Find where the given text appears and provide that cell's center as [X, Y] coordinate. 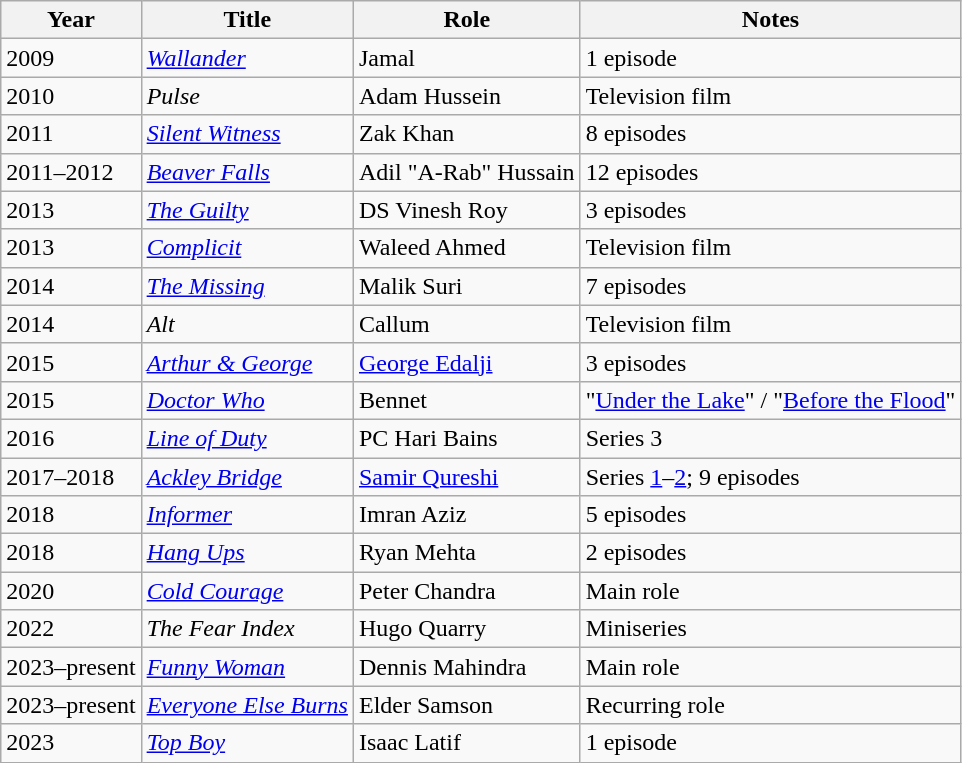
Bennet [466, 400]
Series 1–2; 9 episodes [770, 477]
Peter Chandra [466, 591]
The Missing [247, 286]
Doctor Who [247, 400]
Top Boy [247, 743]
Series 3 [770, 438]
Notes [770, 20]
Silent Witness [247, 134]
Wallander [247, 58]
Title [247, 20]
Recurring role [770, 705]
Miniseries [770, 629]
5 episodes [770, 515]
The Fear Index [247, 629]
2011–2012 [71, 172]
Malik Suri [466, 286]
Imran Aziz [466, 515]
2016 [71, 438]
2022 [71, 629]
PC Hari Bains [466, 438]
Hugo Quarry [466, 629]
Informer [247, 515]
2 episodes [770, 553]
8 episodes [770, 134]
Line of Duty [247, 438]
Beaver Falls [247, 172]
2023 [71, 743]
Adam Hussein [466, 96]
7 episodes [770, 286]
DS Vinesh Roy [466, 210]
2011 [71, 134]
Samir Qureshi [466, 477]
12 episodes [770, 172]
Elder Samson [466, 705]
2017–2018 [71, 477]
Adil "A-Rab" Hussain [466, 172]
Role [466, 20]
Hang Ups [247, 553]
Arthur & George [247, 362]
Year [71, 20]
Pulse [247, 96]
The Guilty [247, 210]
Alt [247, 324]
Cold Courage [247, 591]
Jamal [466, 58]
2009 [71, 58]
Ackley Bridge [247, 477]
2020 [71, 591]
Funny Woman [247, 667]
Ryan Mehta [466, 553]
Isaac Latif [466, 743]
"Under the Lake" / "Before the Flood" [770, 400]
George Edalji [466, 362]
Complicit [247, 248]
Callum [466, 324]
Waleed Ahmed [466, 248]
Everyone Else Burns [247, 705]
Zak Khan [466, 134]
Dennis Mahindra [466, 667]
2010 [71, 96]
